Extract the (X, Y) coordinate from the center of the cell holding the provided text.  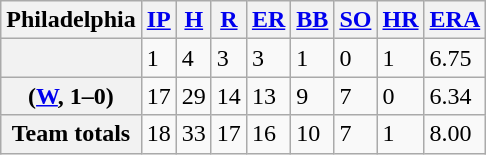
HR (400, 20)
Philadelphia (71, 20)
H (194, 20)
(W, 1–0) (71, 96)
SO (356, 20)
6.34 (455, 96)
10 (312, 134)
R (228, 20)
29 (194, 96)
6.75 (455, 58)
33 (194, 134)
14 (228, 96)
18 (158, 134)
Team totals (71, 134)
16 (268, 134)
IP (158, 20)
ER (268, 20)
ERA (455, 20)
8.00 (455, 134)
9 (312, 96)
13 (268, 96)
BB (312, 20)
4 (194, 58)
